For the text-containing cell, return its midpoint in [X, Y] coordinate format. 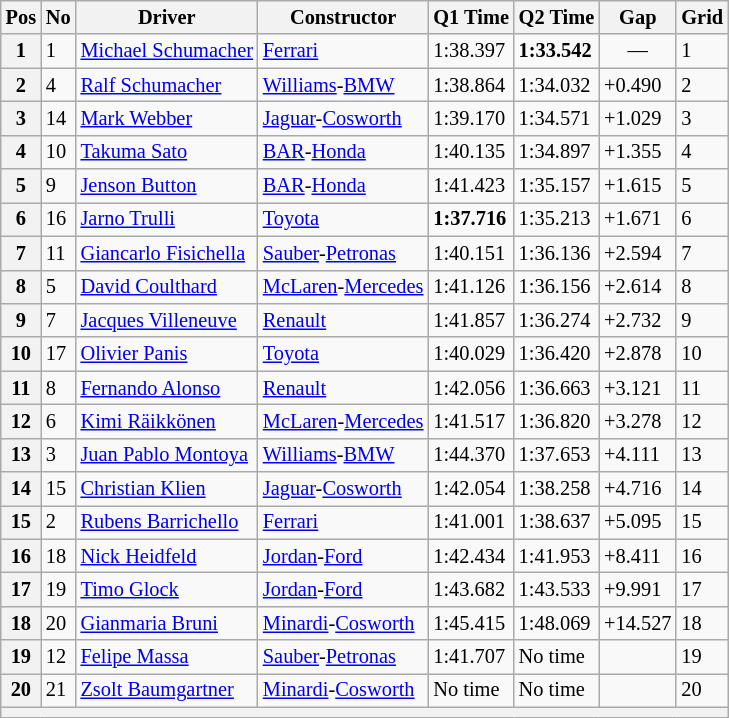
1:43.533 [556, 589]
Juan Pablo Montoya [167, 455]
+1.671 [638, 219]
1:39.170 [470, 118]
+1.355 [638, 152]
1:41.517 [470, 421]
1:41.126 [470, 287]
1:41.857 [470, 320]
1:45.415 [470, 623]
Gap [638, 17]
Takuma Sato [167, 152]
+0.490 [638, 85]
Jarno Trulli [167, 219]
1:34.571 [556, 118]
1:40.151 [470, 253]
1:42.054 [470, 489]
Jacques Villeneuve [167, 320]
1:41.707 [470, 657]
Fernando Alonso [167, 388]
1:36.136 [556, 253]
1:35.157 [556, 186]
+4.111 [638, 455]
Nick Heidfeld [167, 556]
+2.614 [638, 287]
1:33.542 [556, 51]
+14.527 [638, 623]
1:41.001 [470, 522]
+3.121 [638, 388]
1:38.637 [556, 522]
1:37.653 [556, 455]
Felipe Massa [167, 657]
1:36.274 [556, 320]
1:42.056 [470, 388]
David Coulthard [167, 287]
+4.716 [638, 489]
1:48.069 [556, 623]
1:42.434 [470, 556]
1:38.258 [556, 489]
+3.278 [638, 421]
Pos [21, 17]
Gianmaria Bruni [167, 623]
— [638, 51]
1:40.135 [470, 152]
Rubens Barrichello [167, 522]
1:36.420 [556, 354]
Christian Klien [167, 489]
1:40.029 [470, 354]
1:38.864 [470, 85]
1:43.682 [470, 589]
+1.615 [638, 186]
Driver [167, 17]
Michael Schumacher [167, 51]
1:41.423 [470, 186]
Grid [702, 17]
+1.029 [638, 118]
1:38.397 [470, 51]
1:34.032 [556, 85]
+5.095 [638, 522]
+2.732 [638, 320]
Q2 Time [556, 17]
21 [58, 690]
1:37.716 [470, 219]
1:36.820 [556, 421]
1:41.953 [556, 556]
Kimi Räikkönen [167, 421]
1:34.897 [556, 152]
1:44.370 [470, 455]
Jenson Button [167, 186]
Q1 Time [470, 17]
+8.411 [638, 556]
1:35.213 [556, 219]
No [58, 17]
Giancarlo Fisichella [167, 253]
Olivier Panis [167, 354]
Mark Webber [167, 118]
Timo Glock [167, 589]
+2.878 [638, 354]
Constructor [343, 17]
+9.991 [638, 589]
Ralf Schumacher [167, 85]
1:36.156 [556, 287]
Zsolt Baumgartner [167, 690]
1:36.663 [556, 388]
+2.594 [638, 253]
